From the cell containing the given text, extract its center point as [X, Y] coordinate. 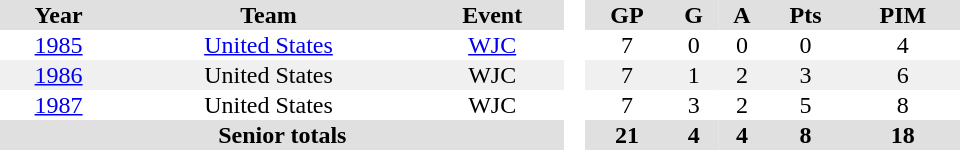
A [742, 15]
Year [58, 15]
5 [805, 105]
6 [903, 75]
Pts [805, 15]
Senior totals [282, 135]
1986 [58, 75]
PIM [903, 15]
GP [626, 15]
1987 [58, 105]
18 [903, 135]
Team [268, 15]
21 [626, 135]
Event [492, 15]
1985 [58, 45]
1 [694, 75]
G [694, 15]
